Scan for the cell matching the given text and deliver its (x, y) coordinate at center. 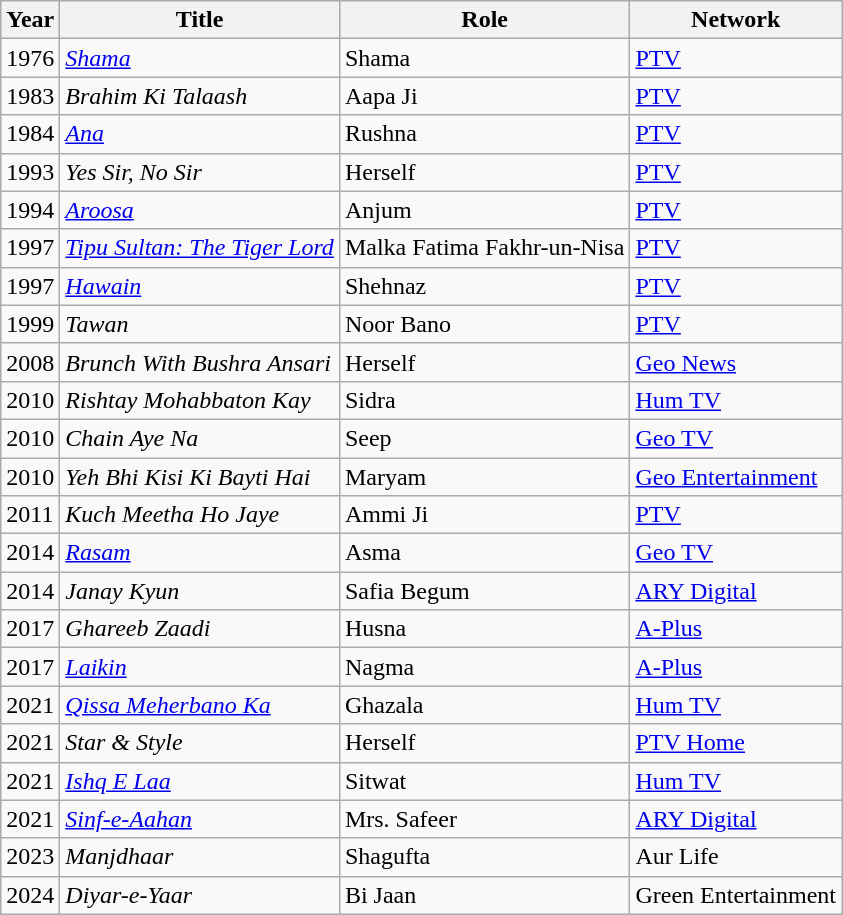
Geo News (736, 362)
Chain Aye Na (200, 438)
Year (30, 20)
2023 (30, 857)
Ishq E Laa (200, 781)
1984 (30, 134)
Malka Fatima Fakhr-un-Nisa (484, 248)
Ana (200, 134)
Ghazala (484, 705)
Sitwat (484, 781)
Sidra (484, 400)
Role (484, 20)
Network (736, 20)
Husna (484, 629)
Maryam (484, 477)
Seep (484, 438)
Star & Style (200, 743)
2008 (30, 362)
1983 (30, 96)
1999 (30, 324)
Tawan (200, 324)
Laikin (200, 667)
2024 (30, 895)
Janay Kyun (200, 591)
Brunch With Bushra Ansari (200, 362)
Aur Life (736, 857)
Shagufta (484, 857)
Diyar-e-Yaar (200, 895)
Aroosa (200, 210)
Hawain (200, 286)
Ammi Ji (484, 515)
Qissa Meherbano Ka (200, 705)
Title (200, 20)
Yeh Bhi Kisi Ki Bayti Hai (200, 477)
Tipu Sultan: The Tiger Lord (200, 248)
1993 (30, 172)
Rushna (484, 134)
1994 (30, 210)
Aapa Ji (484, 96)
Anjum (484, 210)
Asma (484, 553)
Ghareeb Zaadi (200, 629)
Bi Jaan (484, 895)
Yes Sir, No Sir (200, 172)
Safia Begum (484, 591)
Rasam (200, 553)
Mrs. Safeer (484, 819)
Shehnaz (484, 286)
Noor Bano (484, 324)
Nagma (484, 667)
Geo Entertainment (736, 477)
2011 (30, 515)
PTV Home (736, 743)
Manjdhaar (200, 857)
1976 (30, 58)
Brahim Ki Talaash (200, 96)
Green Entertainment (736, 895)
Sinf-e-Aahan (200, 819)
Rishtay Mohabbaton Kay (200, 400)
Kuch Meetha Ho Jaye (200, 515)
